Scan for the cell matching the given text and deliver its [x, y] coordinate at center. 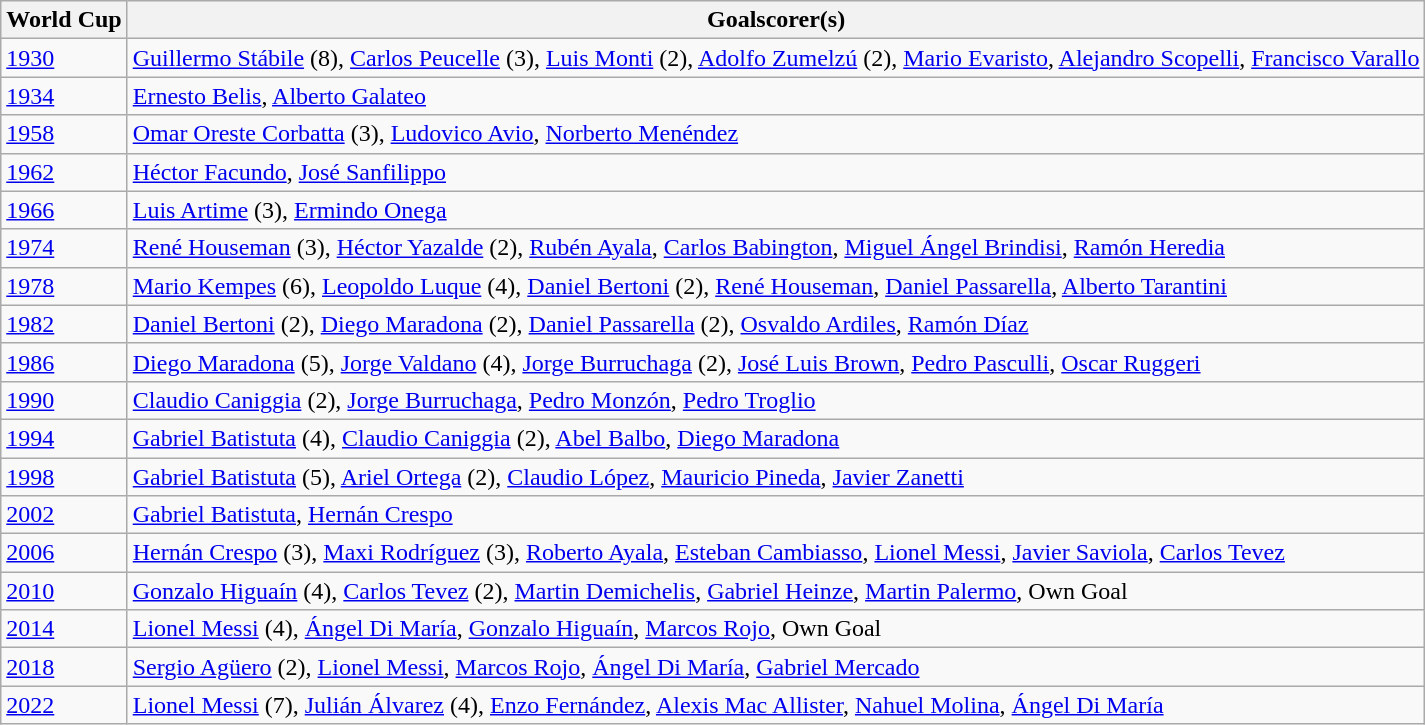
1934 [64, 96]
Gabriel Batistuta, Hernán Crespo [776, 515]
Luis Artime (3), Ermindo Onega [776, 210]
World Cup [64, 20]
2006 [64, 553]
1978 [64, 286]
Gabriel Batistuta (5), Ariel Ortega (2), Claudio López, Mauricio Pineda, Javier Zanetti [776, 477]
1994 [64, 438]
Gonzalo Higuaín (4), Carlos Tevez (2), Martin Demichelis, Gabriel Heinze, Martin Palermo, Own Goal [776, 591]
Daniel Bertoni (2), Diego Maradona (2), Daniel Passarella (2), Osvaldo Ardiles, Ramón Díaz [776, 324]
Lionel Messi (7), Julián Álvarez (4), Enzo Fernández, Alexis Mac Allister, Nahuel Molina, Ángel Di María [776, 705]
1982 [64, 324]
Ernesto Belis, Alberto Galateo [776, 96]
2014 [64, 629]
Lionel Messi (4), Ángel Di María, Gonzalo Higuaín, Marcos Rojo, Own Goal [776, 629]
Omar Oreste Corbatta (3), Ludovico Avio, Norberto Menéndez [776, 134]
1962 [64, 172]
Claudio Caniggia (2), Jorge Burruchaga, Pedro Monzón, Pedro Troglio [776, 400]
Héctor Facundo, José Sanfilippo [776, 172]
1986 [64, 362]
1930 [64, 58]
Guillermo Stábile (8), Carlos Peucelle (3), Luis Monti (2), Adolfo Zumelzú (2), Mario Evaristo, Alejandro Scopelli, Francisco Varallo [776, 58]
1958 [64, 134]
Goalscorer(s) [776, 20]
1990 [64, 400]
Diego Maradona (5), Jorge Valdano (4), Jorge Burruchaga (2), José Luis Brown, Pedro Pasculli, Oscar Ruggeri [776, 362]
1966 [64, 210]
2022 [64, 705]
2002 [64, 515]
1998 [64, 477]
2018 [64, 667]
2010 [64, 591]
Hernán Crespo (3), Maxi Rodríguez (3), Roberto Ayala, Esteban Cambiasso, Lionel Messi, Javier Saviola, Carlos Tevez [776, 553]
Mario Kempes (6), Leopoldo Luque (4), Daniel Bertoni (2), René Houseman, Daniel Passarella, Alberto Tarantini [776, 286]
1974 [64, 248]
René Houseman (3), Héctor Yazalde (2), Rubén Ayala, Carlos Babington, Miguel Ángel Brindisi, Ramón Heredia [776, 248]
Sergio Agüero (2), Lionel Messi, Marcos Rojo, Ángel Di María, Gabriel Mercado [776, 667]
Gabriel Batistuta (4), Claudio Caniggia (2), Abel Balbo, Diego Maradona [776, 438]
